Determine the [X, Y] coordinate at the center of the cell enclosing the given text.  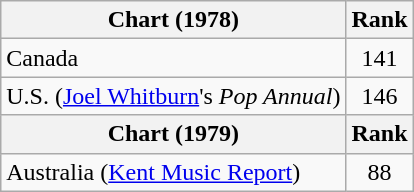
Chart (1979) [174, 134]
Canada [174, 58]
U.S. (Joel Whitburn's Pop Annual) [174, 96]
Australia (Kent Music Report) [174, 172]
Chart (1978) [174, 20]
141 [380, 58]
146 [380, 96]
88 [380, 172]
